Extract the (X, Y) coordinate from the center of the cell holding the provided text.  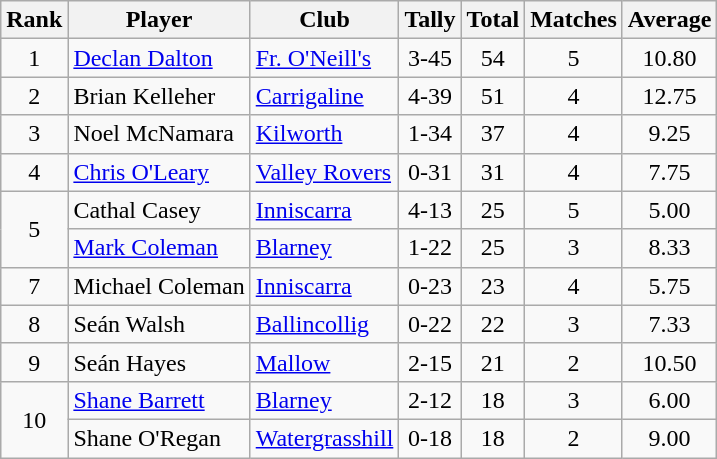
Shane O'Regan (159, 438)
Kilworth (324, 134)
12.75 (670, 96)
Total (493, 20)
8 (34, 324)
Watergrasshill (324, 438)
1 (34, 58)
54 (493, 58)
Matches (574, 20)
Mallow (324, 362)
0-22 (430, 324)
21 (493, 362)
Brian Kelleher (159, 96)
Seán Hayes (159, 362)
10.80 (670, 58)
Valley Rovers (324, 172)
Cathal Casey (159, 210)
23 (493, 286)
4-13 (430, 210)
2-12 (430, 400)
2-15 (430, 362)
3-45 (430, 58)
5.00 (670, 210)
51 (493, 96)
7.33 (670, 324)
0-31 (430, 172)
9.00 (670, 438)
31 (493, 172)
7 (34, 286)
22 (493, 324)
6.00 (670, 400)
Chris O'Leary (159, 172)
5.75 (670, 286)
Player (159, 20)
Ballincollig (324, 324)
0-23 (430, 286)
9 (34, 362)
Rank (34, 20)
1-34 (430, 134)
10 (34, 419)
9.25 (670, 134)
7.75 (670, 172)
Shane Barrett (159, 400)
0-18 (430, 438)
Seán Walsh (159, 324)
4-39 (430, 96)
1-22 (430, 248)
Carrigaline (324, 96)
Club (324, 20)
Michael Coleman (159, 286)
Average (670, 20)
Declan Dalton (159, 58)
Tally (430, 20)
Fr. O'Neill's (324, 58)
8.33 (670, 248)
Noel McNamara (159, 134)
37 (493, 134)
Mark Coleman (159, 248)
10.50 (670, 362)
